Search for the cell housing the specified text and yield its (X, Y) center coordinate. 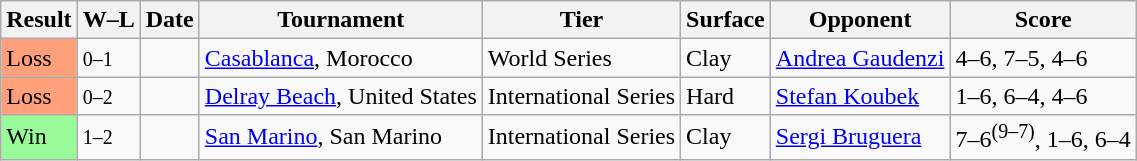
Tournament (340, 20)
1–6, 6–4, 4–6 (1043, 96)
Andrea Gaudenzi (860, 58)
Score (1043, 20)
Hard (726, 96)
Opponent (860, 20)
4–6, 7–5, 4–6 (1043, 58)
San Marino, San Marino (340, 138)
Sergi Bruguera (860, 138)
7–6(9–7), 1–6, 6–4 (1043, 138)
Date (170, 20)
1–2 (108, 138)
W–L (108, 20)
Result (39, 20)
Win (39, 138)
Delray Beach, United States (340, 96)
0–1 (108, 58)
Casablanca, Morocco (340, 58)
0–2 (108, 96)
Tier (581, 20)
Stefan Koubek (860, 96)
Surface (726, 20)
World Series (581, 58)
